Determine the [x, y] coordinate at the center of the cell enclosing the given text.  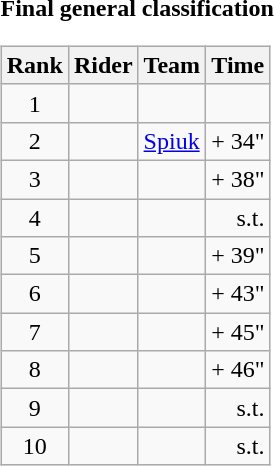
+ 38" [238, 179]
Team [172, 65]
8 [34, 370]
1 [34, 103]
+ 46" [238, 370]
7 [34, 332]
+ 43" [238, 294]
6 [34, 294]
Rider [103, 65]
Rank [34, 65]
10 [34, 446]
4 [34, 217]
Time [238, 65]
+ 45" [238, 332]
3 [34, 179]
Spiuk [172, 141]
+ 34" [238, 141]
5 [34, 256]
+ 39" [238, 256]
2 [34, 141]
9 [34, 408]
